Output the [X, Y] coordinate of the center of the cell containing the given text.  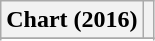
Chart (2016) [72, 20]
